Scan for the cell matching the given text and deliver its [X, Y] coordinate at center. 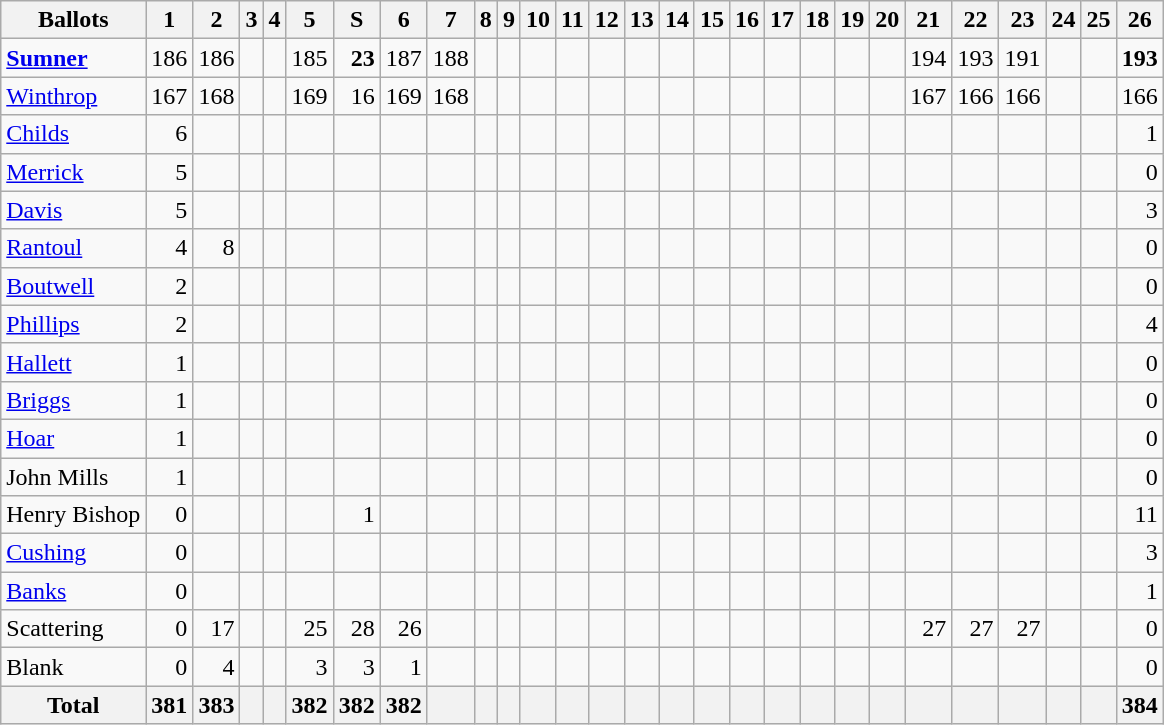
191 [1022, 58]
Briggs [74, 400]
Boutwell [74, 286]
185 [310, 58]
Hoar [74, 438]
Banks [74, 591]
Childs [74, 134]
Henry Bishop [74, 515]
12 [606, 20]
Hallett [74, 362]
194 [928, 58]
Total [74, 705]
13 [642, 20]
Rantoul [74, 248]
28 [356, 629]
Davis [74, 210]
384 [1140, 705]
14 [676, 20]
19 [852, 20]
Phillips [74, 324]
21 [928, 20]
Scattering [74, 629]
187 [404, 58]
10 [538, 20]
Sumner [74, 58]
18 [818, 20]
Blank [74, 667]
Cushing [74, 553]
381 [170, 705]
9 [508, 20]
Winthrop [74, 96]
383 [216, 705]
22 [976, 20]
7 [450, 20]
Ballots [74, 20]
S [356, 20]
Merrick [74, 172]
15 [712, 20]
John Mills [74, 477]
24 [1064, 20]
188 [450, 58]
20 [888, 20]
